Search for the cell housing the specified text and yield its [x, y] center coordinate. 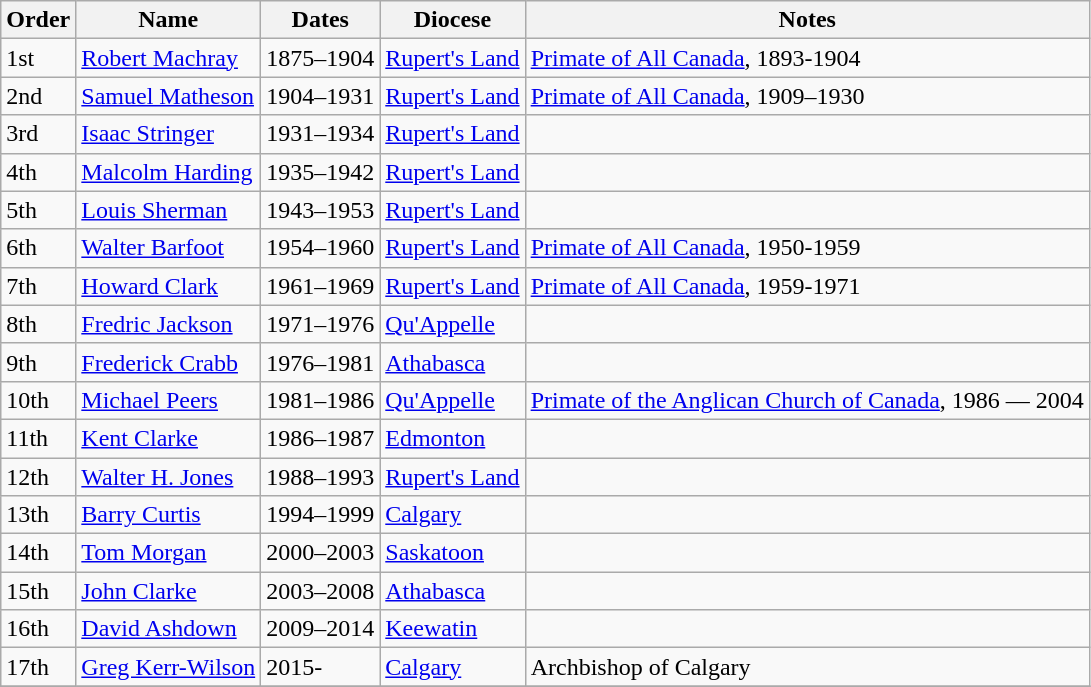
1st [38, 58]
Fredric Jackson [168, 324]
1931–1934 [320, 134]
1981–1986 [320, 400]
Barry Curtis [168, 515]
2015- [320, 667]
1943–1953 [320, 210]
2009–2014 [320, 629]
Diocese [452, 20]
3rd [38, 134]
Keewatin [452, 629]
Dates [320, 20]
1904–1931 [320, 96]
1954–1960 [320, 248]
John Clarke [168, 591]
6th [38, 248]
Michael Peers [168, 400]
2003–2008 [320, 591]
Walter Barfoot [168, 248]
8th [38, 324]
Tom Morgan [168, 553]
Saskatoon [452, 553]
Order [38, 20]
Frederick Crabb [168, 362]
7th [38, 286]
Primate of All Canada, 1950-1959 [807, 248]
15th [38, 591]
Malcolm Harding [168, 172]
Primate of the Anglican Church of Canada, 1986 — 2004 [807, 400]
Notes [807, 20]
2000–2003 [320, 553]
Louis Sherman [168, 210]
Name [168, 20]
1988–1993 [320, 477]
Isaac Stringer [168, 134]
Archbishop of Calgary [807, 667]
Samuel Matheson [168, 96]
Walter H. Jones [168, 477]
4th [38, 172]
11th [38, 438]
5th [38, 210]
Primate of All Canada, 1893-1904 [807, 58]
1935–1942 [320, 172]
David Ashdown [168, 629]
14th [38, 553]
12th [38, 477]
Primate of All Canada, 1909–1930 [807, 96]
Edmonton [452, 438]
13th [38, 515]
Howard Clark [168, 286]
17th [38, 667]
2nd [38, 96]
1994–1999 [320, 515]
Robert Machray [168, 58]
10th [38, 400]
16th [38, 629]
1976–1981 [320, 362]
9th [38, 362]
1875–1904 [320, 58]
Greg Kerr-Wilson [168, 667]
1986–1987 [320, 438]
Kent Clarke [168, 438]
1971–1976 [320, 324]
1961–1969 [320, 286]
Primate of All Canada, 1959-1971 [807, 286]
